From the cell containing the given text, extract its center point as [x, y] coordinate. 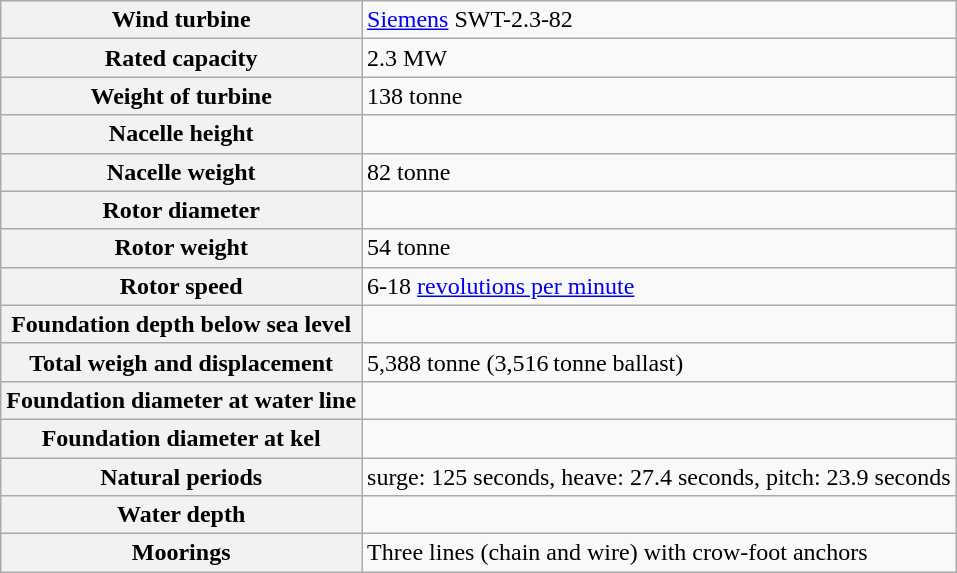
Rated capacity [182, 58]
Rotor diameter [182, 210]
2.3 MW [660, 58]
Rotor weight [182, 248]
Water depth [182, 515]
Foundation diameter at kel [182, 438]
Foundation diameter at water line [182, 400]
Siemens SWT-2.3-82 [660, 20]
Nacelle weight [182, 172]
5,388 tonne (3,516 tonne ballast) [660, 362]
54 tonne [660, 248]
Natural periods [182, 477]
Moorings [182, 553]
82 tonne [660, 172]
Wind turbine [182, 20]
6-18 revolutions per minute [660, 286]
Rotor speed [182, 286]
Foundation depth below sea level [182, 324]
138 tonne [660, 96]
Total weigh and displacement [182, 362]
surge: 125 seconds, heave: 27.4 seconds, pitch: 23.9 seconds [660, 477]
Nacelle height [182, 134]
Weight of turbine [182, 96]
Three lines (chain and wire) with crow-foot anchors [660, 553]
